Capture the cell that displays the provided text and extract its [x, y] central coordinate. 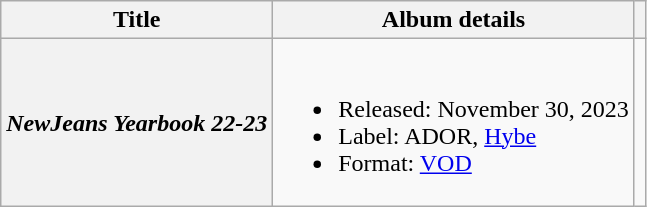
NewJeans Yearbook 22-23 [137, 122]
Released: November 30, 2023Label: ADOR, HybeFormat: VOD [454, 122]
Album details [454, 20]
Title [137, 20]
